Identify which cell holds the provided text, then report its (X, Y) central coordinate. 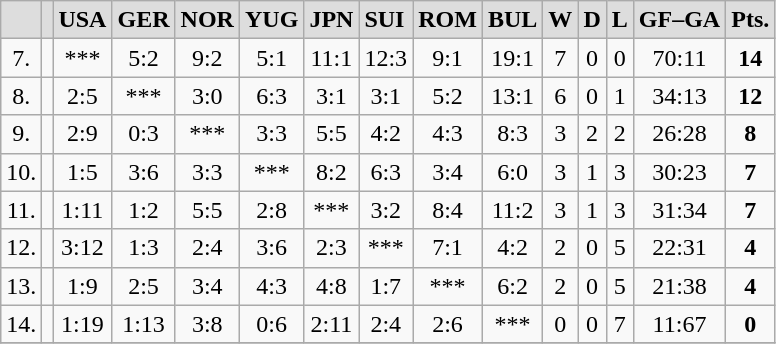
14 (750, 58)
3:8 (207, 324)
GF–GA (679, 20)
26:28 (679, 134)
1:7 (386, 286)
11. (22, 210)
6:2 (512, 286)
9:2 (207, 58)
0:6 (271, 324)
8:3 (512, 134)
6:0 (512, 172)
14. (22, 324)
W (560, 20)
11:67 (679, 324)
2:11 (332, 324)
D (592, 20)
9:1 (448, 58)
ROM (448, 20)
12:3 (386, 58)
1:2 (144, 210)
6 (560, 96)
3:0 (207, 96)
5:1 (271, 58)
34:13 (679, 96)
4:8 (332, 286)
7:1 (448, 248)
BUL (512, 20)
8:4 (448, 210)
12 (750, 96)
19:1 (512, 58)
3:2 (386, 210)
8:2 (332, 172)
JPN (332, 20)
1:13 (144, 324)
SUI (386, 20)
2:9 (82, 134)
22:31 (679, 248)
10. (22, 172)
2:6 (448, 324)
Pts. (750, 20)
13. (22, 286)
8. (22, 96)
0:3 (144, 134)
1:3 (144, 248)
70:11 (679, 58)
L (620, 20)
NOR (207, 20)
31:34 (679, 210)
11:2 (512, 210)
12. (22, 248)
USA (82, 20)
8 (750, 134)
GER (144, 20)
1:9 (82, 286)
7. (22, 58)
13:1 (512, 96)
21:38 (679, 286)
2:8 (271, 210)
1:19 (82, 324)
11:1 (332, 58)
YUG (271, 20)
9. (22, 134)
3:12 (82, 248)
30:23 (679, 172)
1:11 (82, 210)
2:3 (332, 248)
1:5 (82, 172)
